Identify which cell holds the provided text, then report its (x, y) central coordinate. 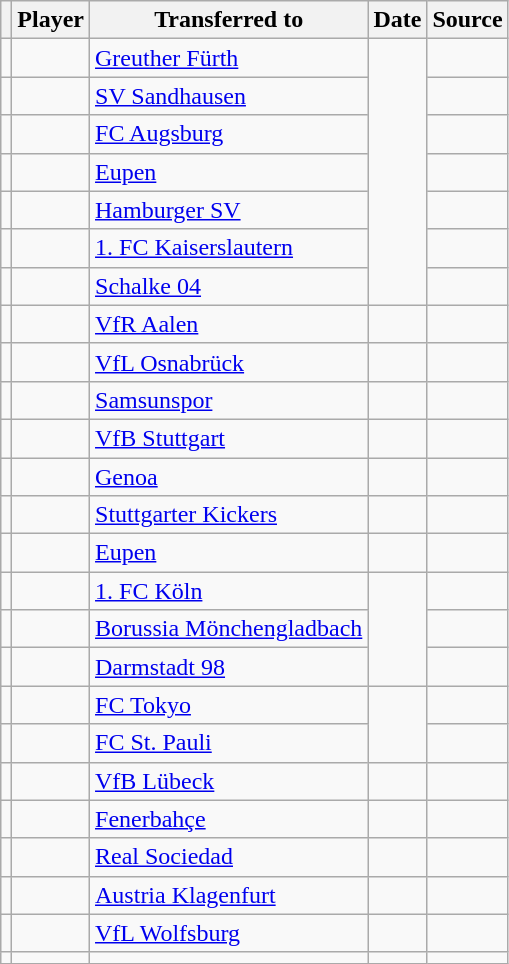
Samsunspor (229, 400)
VfB Lübeck (229, 781)
Austria Klagenfurt (229, 895)
Player (51, 20)
VfL Osnabrück (229, 362)
Source (468, 20)
1. FC Kaiserslautern (229, 248)
Hamburger SV (229, 210)
Date (398, 20)
Genoa (229, 477)
VfL Wolfsburg (229, 933)
VfR Aalen (229, 324)
Stuttgarter Kickers (229, 515)
Schalke 04 (229, 286)
SV Sandhausen (229, 96)
FC St. Pauli (229, 743)
FC Augsburg (229, 134)
Greuther Fürth (229, 58)
Darmstadt 98 (229, 667)
VfB Stuttgart (229, 438)
Fenerbahçe (229, 819)
Borussia Mönchengladbach (229, 629)
Transferred to (229, 20)
FC Tokyo (229, 705)
1. FC Köln (229, 591)
Real Sociedad (229, 857)
